Detect which cell encompasses the target text, then output its (x, y) center coordinate. 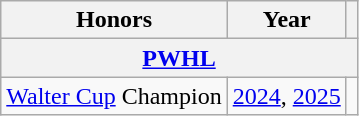
Year (286, 20)
Walter Cup Champion (114, 96)
PWHL (180, 58)
Honors (114, 20)
2024, 2025 (286, 96)
